Locate the cell with the specified text and output its (x, y) center coordinate. 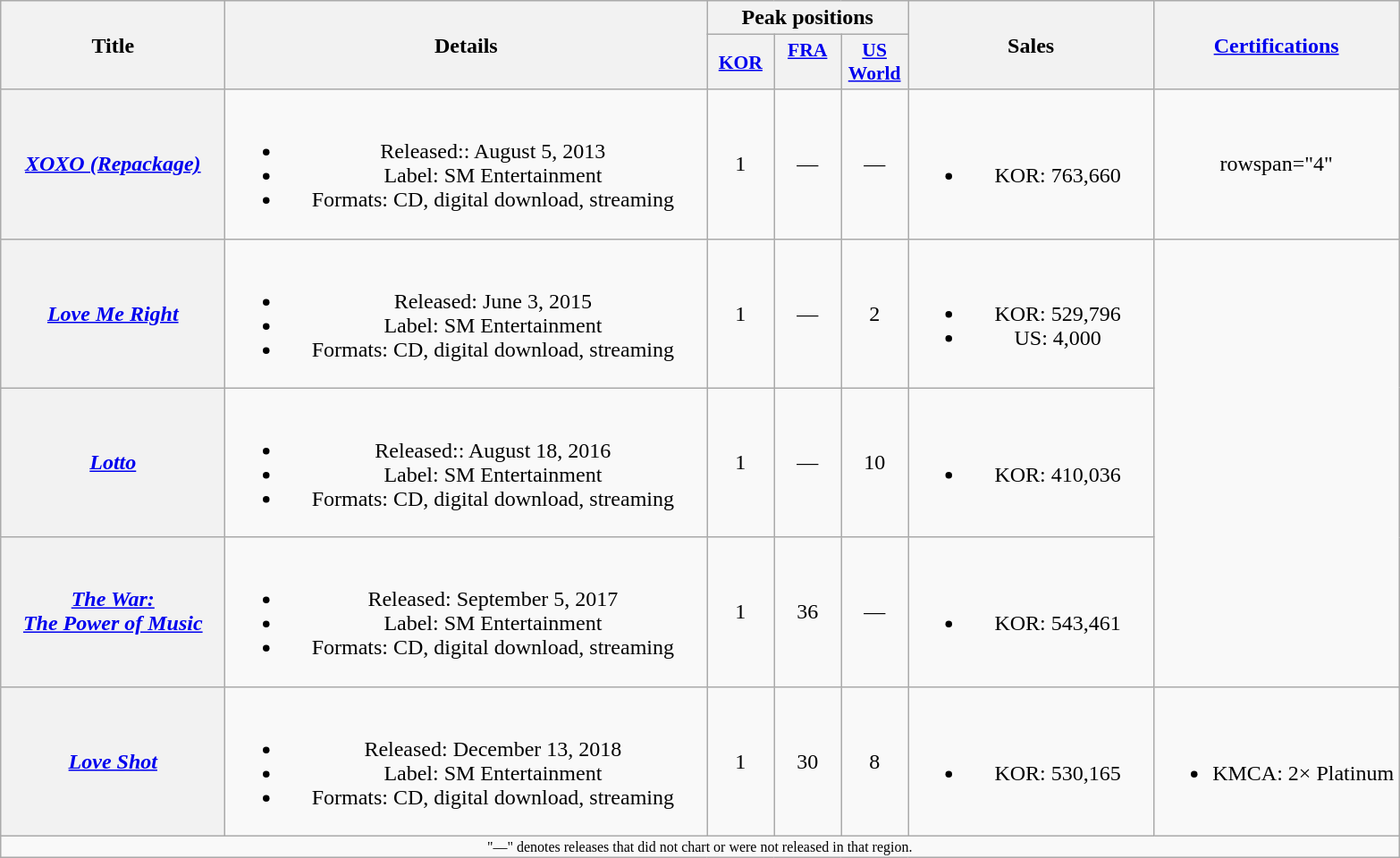
36 (808, 611)
Released: September 5, 2017Label: SM EntertainmentFormats: CD, digital download, streaming (467, 611)
Certifications (1277, 45)
KOR: 410,036 (1032, 463)
"—" denotes releases that did not chart or were not released in that region. (700, 846)
Details (467, 45)
10 (874, 463)
rowspan="4" (1277, 164)
KMCA: 2× Platinum (1277, 761)
The War:The Power of Music (113, 611)
KOR: 530,165 (1032, 761)
8 (874, 761)
Peak positions (808, 18)
Lotto (113, 463)
KOR (740, 63)
Title (113, 45)
Sales (1032, 45)
Released: June 3, 2015Label: SM EntertainmentFormats: CD, digital download, streaming (467, 313)
KOR: 763,660 (1032, 164)
Love Shot (113, 761)
KOR: 529,796US: 4,000 (1032, 313)
Love Me Right (113, 313)
30 (808, 761)
XOXO (Repackage) (113, 164)
Released: December 13, 2018Label: SM EntertainmentFormats: CD, digital download, streaming (467, 761)
Released:: August 5, 2013Label: SM EntertainmentFormats: CD, digital download, streaming (467, 164)
KOR: 543,461 (1032, 611)
Released:: August 18, 2016Label: SM EntertainmentFormats: CD, digital download, streaming (467, 463)
USWorld (874, 63)
2 (874, 313)
FRA (808, 63)
